Find where the given text appears and provide that cell's center as [X, Y] coordinate. 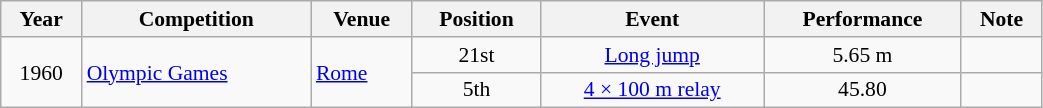
Year [42, 19]
Venue [362, 19]
Performance [862, 19]
Position [476, 19]
21st [476, 55]
Olympic Games [196, 72]
Rome [362, 72]
Note [1002, 19]
Event [652, 19]
4 × 100 m relay [652, 90]
5th [476, 90]
Competition [196, 19]
1960 [42, 72]
45.80 [862, 90]
Long jump [652, 55]
5.65 m [862, 55]
